Scan for the cell matching the given text and deliver its [X, Y] coordinate at center. 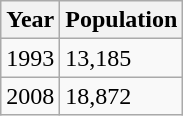
13,185 [122, 58]
Year [30, 20]
1993 [30, 58]
2008 [30, 96]
18,872 [122, 96]
Population [122, 20]
